Capture the cell that displays the provided text and extract its [x, y] central coordinate. 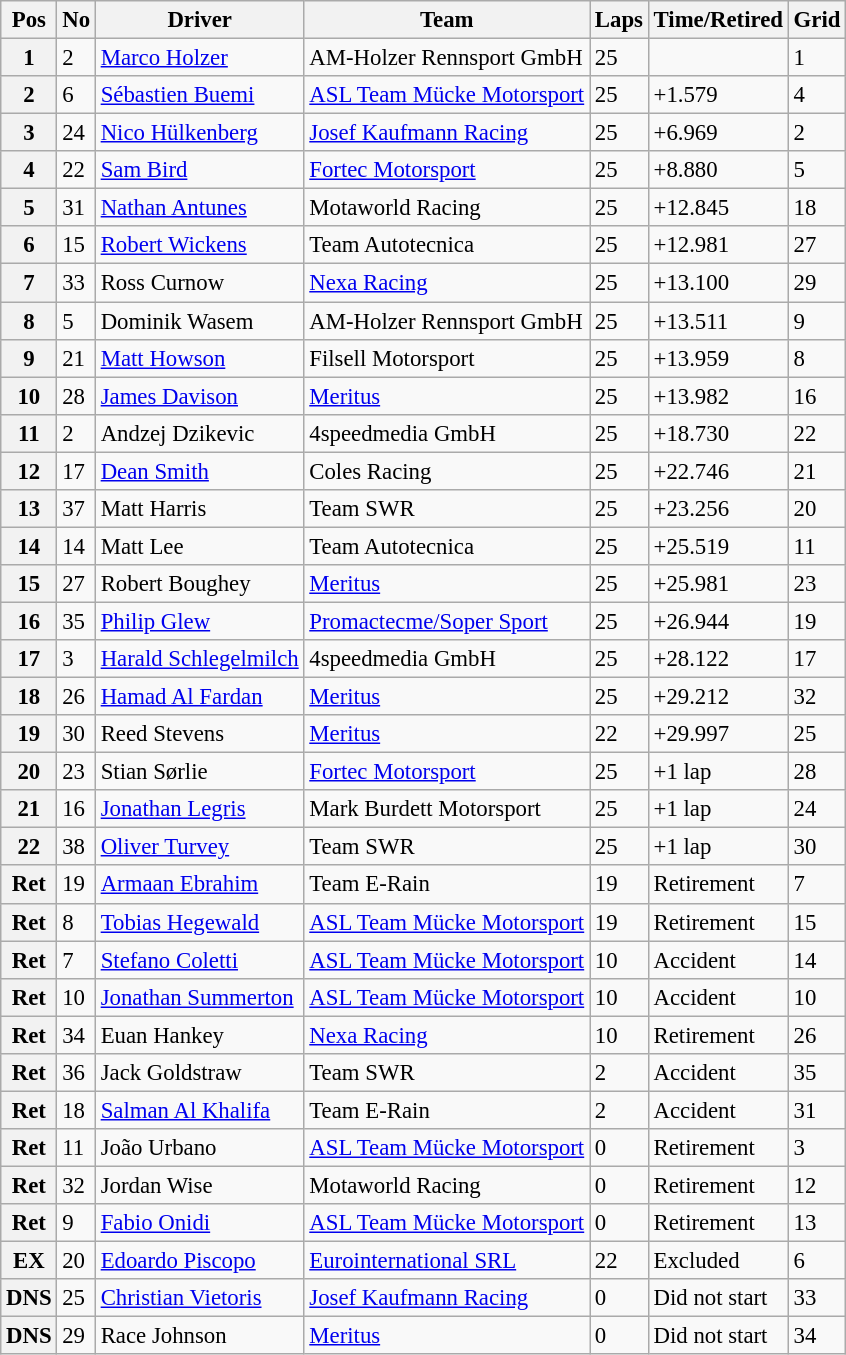
João Urbano [200, 1148]
Sam Bird [200, 170]
Pos [29, 20]
Matt Howson [200, 358]
Sébastien Buemi [200, 95]
Marco Holzer [200, 58]
Tobias Hegewald [200, 922]
Euan Hankey [200, 1035]
Laps [620, 20]
Time/Retired [718, 20]
Grid [816, 20]
Promactecme/Soper Sport [447, 621]
38 [76, 847]
Coles Racing [447, 471]
+6.969 [718, 133]
Jordan Wise [200, 1185]
Philip Glew [200, 621]
Fabio Onidi [200, 1223]
EX [29, 1261]
Race Johnson [200, 1336]
Matt Harris [200, 509]
Robert Wickens [200, 245]
Nathan Antunes [200, 208]
Christian Vietoris [200, 1298]
+25.981 [718, 584]
No [76, 20]
Edoardo Piscopo [200, 1261]
+12.845 [718, 208]
+22.746 [718, 471]
Dominik Wasem [200, 321]
+13.100 [718, 283]
+13.511 [718, 321]
Dean Smith [200, 471]
+28.122 [718, 659]
Andzej Dzikevic [200, 433]
Stefano Coletti [200, 960]
Harald Schlegelmilch [200, 659]
Excluded [718, 1261]
+25.519 [718, 546]
+29.212 [718, 697]
Jack Goldstraw [200, 1073]
Nico Hülkenberg [200, 133]
+23.256 [718, 509]
Jonathan Legris [200, 809]
Robert Boughey [200, 584]
36 [76, 1073]
Matt Lee [200, 546]
Team [447, 20]
Hamad Al Fardan [200, 697]
Eurointernational SRL [447, 1261]
Mark Burdett Motorsport [447, 809]
Reed Stevens [200, 734]
Jonathan Summerton [200, 997]
+18.730 [718, 433]
Driver [200, 20]
+29.997 [718, 734]
Oliver Turvey [200, 847]
Salman Al Khalifa [200, 1110]
+26.944 [718, 621]
+13.982 [718, 396]
Stian Sørlie [200, 772]
+8.880 [718, 170]
Ross Curnow [200, 283]
+13.959 [718, 358]
+1.579 [718, 95]
Filsell Motorsport [447, 358]
37 [76, 509]
James Davison [200, 396]
Armaan Ebrahim [200, 885]
+12.981 [718, 245]
